From the cell containing the given text, extract its center point as (x, y) coordinate. 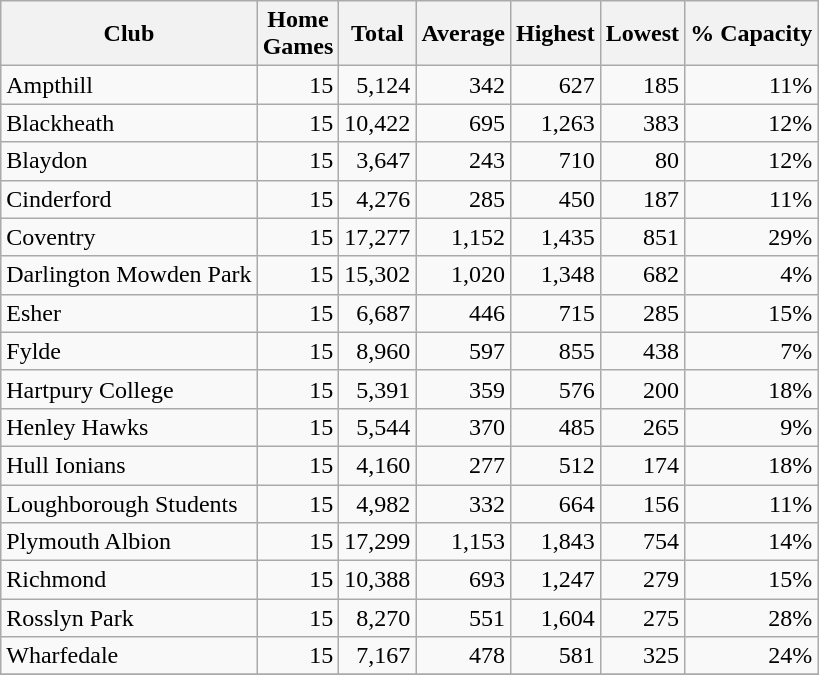
10,422 (378, 123)
Esher (129, 313)
% Capacity (752, 34)
Total (378, 34)
551 (464, 618)
Plymouth Albion (129, 542)
1,247 (555, 580)
682 (642, 275)
Club (129, 34)
185 (642, 85)
370 (464, 427)
17,299 (378, 542)
Loughborough Students (129, 503)
Fylde (129, 351)
512 (555, 465)
200 (642, 389)
332 (464, 503)
4% (752, 275)
1,152 (464, 237)
1,843 (555, 542)
1,604 (555, 618)
695 (464, 123)
627 (555, 85)
277 (464, 465)
174 (642, 465)
28% (752, 618)
478 (464, 656)
754 (642, 542)
359 (464, 389)
4,276 (378, 199)
5,124 (378, 85)
5,391 (378, 389)
450 (555, 199)
1,263 (555, 123)
1,153 (464, 542)
4,982 (378, 503)
576 (555, 389)
HomeGames (298, 34)
8,270 (378, 618)
187 (642, 199)
Cinderford (129, 199)
Coventry (129, 237)
17,277 (378, 237)
80 (642, 161)
156 (642, 503)
9% (752, 427)
Richmond (129, 580)
15,302 (378, 275)
325 (642, 656)
693 (464, 580)
446 (464, 313)
851 (642, 237)
1,020 (464, 275)
1,348 (555, 275)
8,960 (378, 351)
Wharfedale (129, 656)
581 (555, 656)
265 (642, 427)
Blaydon (129, 161)
10,388 (378, 580)
Darlington Mowden Park (129, 275)
Hartpury College (129, 389)
275 (642, 618)
Ampthill (129, 85)
24% (752, 656)
710 (555, 161)
597 (464, 351)
5,544 (378, 427)
3,647 (378, 161)
855 (555, 351)
279 (642, 580)
7,167 (378, 656)
Lowest (642, 34)
4,160 (378, 465)
342 (464, 85)
485 (555, 427)
7% (752, 351)
6,687 (378, 313)
664 (555, 503)
438 (642, 351)
Henley Hawks (129, 427)
Highest (555, 34)
243 (464, 161)
715 (555, 313)
Rosslyn Park (129, 618)
Blackheath (129, 123)
29% (752, 237)
Hull Ionians (129, 465)
383 (642, 123)
Average (464, 34)
1,435 (555, 237)
14% (752, 542)
